Output the [x, y] coordinate of the center of the cell containing the given text.  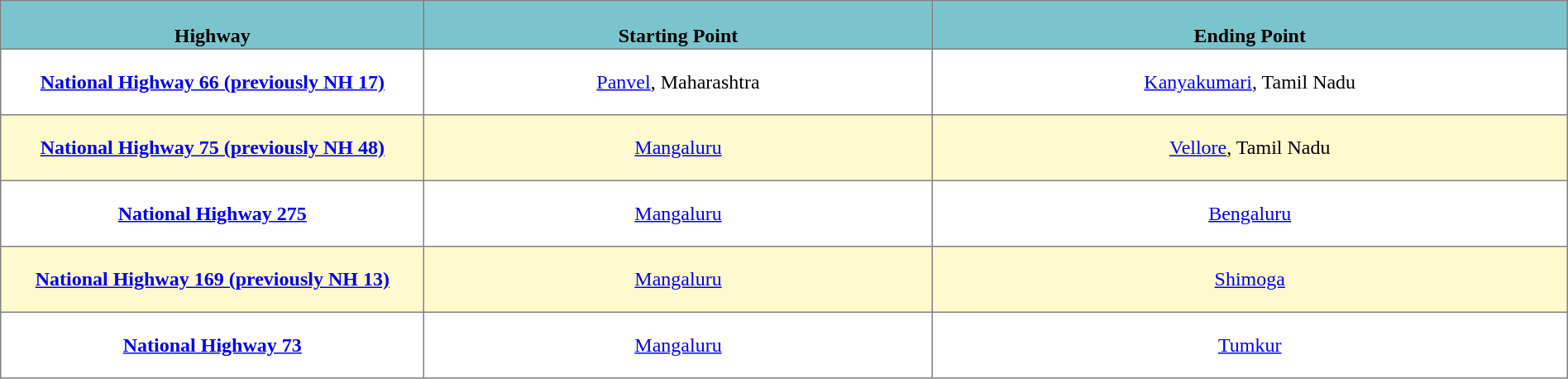
Starting Point [678, 25]
Tumkur [1250, 345]
Panvel, Maharashtra [678, 82]
Bengaluru [1250, 213]
Kanyakumari, Tamil Nadu [1250, 82]
Ending Point [1250, 25]
National Highway 66 (previously NH 17) [213, 82]
National Highway 169 (previously NH 13) [213, 280]
Vellore, Tamil Nadu [1250, 148]
National Highway 73 [213, 345]
Shimoga [1250, 280]
Highway [213, 25]
National Highway 275 [213, 213]
National Highway 75 (previously NH 48) [213, 148]
